Locate the cell with the specified text and output its (x, y) center coordinate. 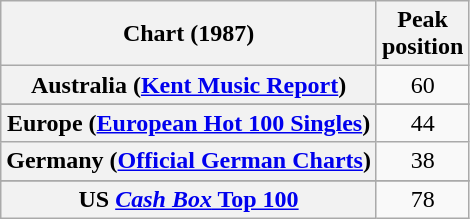
Europe (European Hot 100 Singles) (189, 123)
Chart (1987) (189, 34)
Germany (Official German Charts) (189, 161)
US Cash Box Top 100 (189, 199)
60 (422, 85)
44 (422, 123)
38 (422, 161)
Peakposition (422, 34)
Australia (Kent Music Report) (189, 85)
78 (422, 199)
